For the text-containing cell, return its midpoint in [x, y] coordinate format. 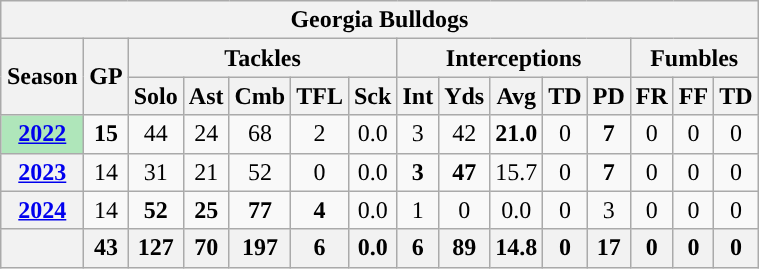
Avg [516, 96]
68 [260, 134]
47 [464, 172]
14.8 [516, 248]
GP [106, 77]
21 [206, 172]
Yds [464, 96]
15.7 [516, 172]
Ast [206, 96]
44 [156, 134]
Interceptions [514, 58]
FF [693, 96]
42 [464, 134]
2024 [42, 210]
77 [260, 210]
31 [156, 172]
Solo [156, 96]
2 [320, 134]
2023 [42, 172]
4 [320, 210]
24 [206, 134]
70 [206, 248]
Georgia Bulldogs [380, 20]
Fumbles [694, 58]
1 [418, 210]
25 [206, 210]
17 [608, 248]
127 [156, 248]
Sck [372, 96]
197 [260, 248]
PD [608, 96]
FR [652, 96]
Cmb [260, 96]
TFL [320, 96]
43 [106, 248]
89 [464, 248]
21.0 [516, 134]
Tackles [262, 58]
Int [418, 96]
15 [106, 134]
2022 [42, 134]
Season [42, 77]
